Search for the cell housing the specified text and yield its [X, Y] center coordinate. 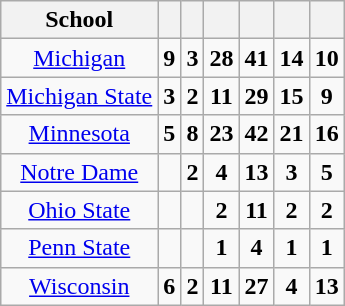
Ohio State [80, 210]
15 [292, 96]
16 [326, 134]
27 [256, 286]
23 [222, 134]
Michigan State [80, 96]
Michigan [80, 58]
41 [256, 58]
10 [326, 58]
8 [192, 134]
6 [170, 286]
21 [292, 134]
42 [256, 134]
Wisconsin [80, 286]
Minnesota [80, 134]
Penn State [80, 248]
Notre Dame [80, 172]
28 [222, 58]
14 [292, 58]
School [80, 20]
29 [256, 96]
